Return [X, Y] of the center of cell containing provided text 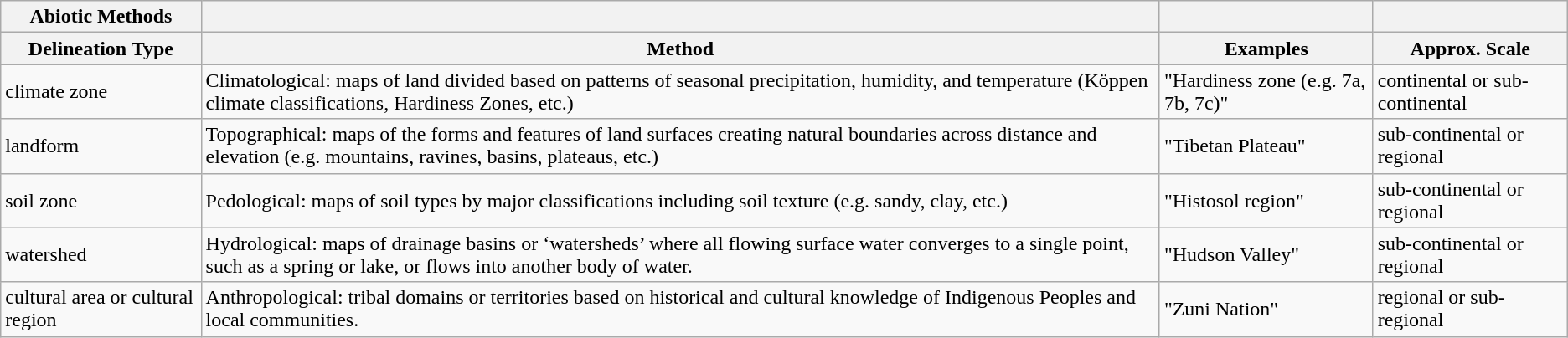
Abiotic Methods [101, 17]
Anthropological: tribal domains or territories based on historical and cultural knowledge of Indigenous Peoples and local communities. [680, 310]
climate zone [101, 92]
Delineation Type [101, 49]
"Zuni Nation" [1266, 310]
"Tibetan Plateau" [1266, 146]
continental or sub-continental [1470, 92]
Examples [1266, 49]
landform [101, 146]
watershed [101, 254]
cultural area or cultural region [101, 310]
Pedological: maps of soil types by major classifications including soil texture (e.g. sandy, clay, etc.) [680, 201]
"Hudson Valley" [1266, 254]
"Hardiness zone (e.g. 7a, 7b, 7c)" [1266, 92]
Method [680, 49]
Approx. Scale [1470, 49]
soil zone [101, 201]
regional or sub-regional [1470, 310]
"Histosol region" [1266, 201]
